For the text-containing cell, return its midpoint in (X, Y) coordinate format. 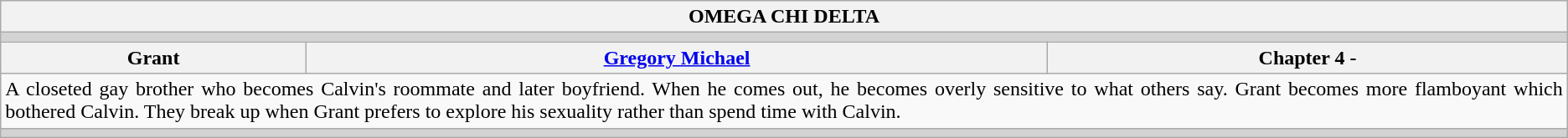
OMEGA CHI DELTA (784, 17)
Gregory Michael (677, 58)
Chapter 4 - (1308, 58)
Grant (154, 58)
